Detect which cell encompasses the target text, then output its [x, y] center coordinate. 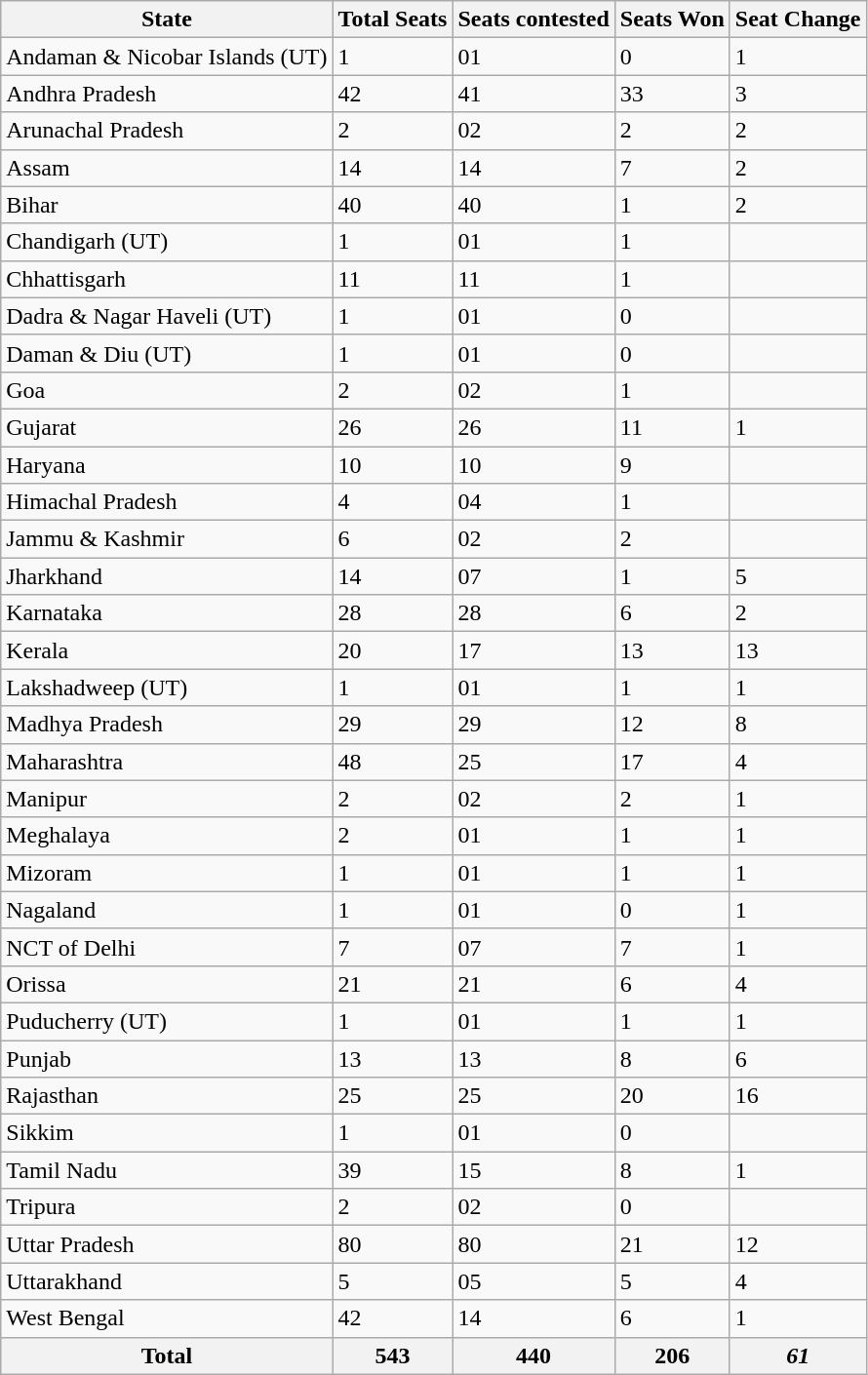
Himachal Pradesh [167, 502]
Dadra & Nagar Haveli (UT) [167, 316]
Chandigarh (UT) [167, 242]
Goa [167, 390]
Lakshadweep (UT) [167, 687]
543 [392, 1355]
206 [672, 1355]
Jharkhand [167, 576]
48 [392, 762]
Kerala [167, 650]
State [167, 20]
15 [533, 1170]
Karnataka [167, 613]
33 [672, 94]
Total [167, 1355]
Chhattisgarh [167, 279]
9 [672, 465]
Sikkim [167, 1133]
Haryana [167, 465]
Arunachal Pradesh [167, 131]
Uttarakhand [167, 1281]
Rajasthan [167, 1096]
Tripura [167, 1207]
West Bengal [167, 1318]
NCT of Delhi [167, 947]
Bihar [167, 205]
61 [798, 1355]
39 [392, 1170]
Punjab [167, 1058]
Assam [167, 168]
Gujarat [167, 427]
Andaman & Nicobar Islands (UT) [167, 57]
16 [798, 1096]
Madhya Pradesh [167, 725]
Jammu & Kashmir [167, 539]
04 [533, 502]
Seats contested [533, 20]
Nagaland [167, 910]
Total Seats [392, 20]
Seat Change [798, 20]
Uttar Pradesh [167, 1244]
Manipur [167, 799]
440 [533, 1355]
Andhra Pradesh [167, 94]
Seats Won [672, 20]
3 [798, 94]
05 [533, 1281]
41 [533, 94]
Maharashtra [167, 762]
Orissa [167, 984]
Mizoram [167, 873]
Puducherry (UT) [167, 1021]
Daman & Diu (UT) [167, 353]
Tamil Nadu [167, 1170]
Meghalaya [167, 836]
